Locate the cell with the specified text and output its [x, y] center coordinate. 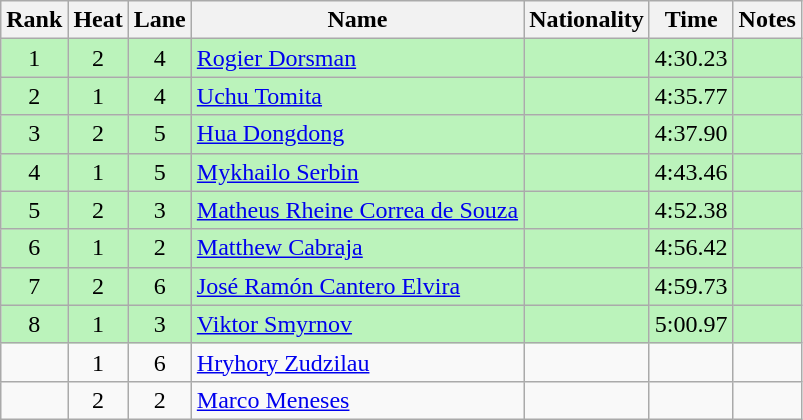
7 [34, 286]
Uchu Tomita [357, 96]
4:59.73 [691, 286]
Matthew Cabraja [357, 248]
Rank [34, 20]
Marco Meneses [357, 400]
4:52.38 [691, 210]
Rogier Dorsman [357, 58]
4:37.90 [691, 134]
Hryhory Zudzilau [357, 362]
8 [34, 324]
4:56.42 [691, 248]
Viktor Smyrnov [357, 324]
Nationality [587, 20]
Lane [160, 20]
4:35.77 [691, 96]
Matheus Rheine Correa de Souza [357, 210]
Hua Dongdong [357, 134]
Time [691, 20]
José Ramón Cantero Elvira [357, 286]
Mykhailo Serbin [357, 172]
5:00.97 [691, 324]
Heat [98, 20]
4:30.23 [691, 58]
4:43.46 [691, 172]
Name [357, 20]
Notes [767, 20]
